Locate the cell with the specified text and output its (x, y) center coordinate. 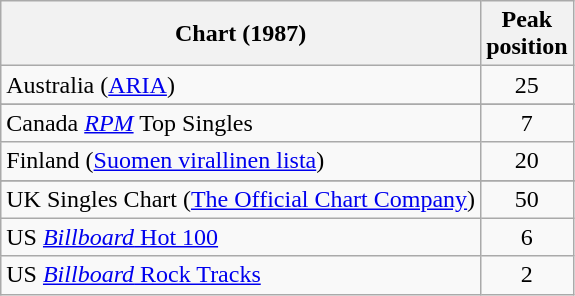
6 (527, 237)
Finland (Suomen virallinen lista) (241, 161)
Australia (ARIA) (241, 85)
2 (527, 275)
US Billboard Rock Tracks (241, 275)
Canada RPM Top Singles (241, 123)
UK Singles Chart (The Official Chart Company) (241, 199)
50 (527, 199)
20 (527, 161)
Peakposition (527, 34)
US Billboard Hot 100 (241, 237)
7 (527, 123)
Chart (1987) (241, 34)
25 (527, 85)
